Extract the [x, y] coordinate from the center of the cell holding the provided text.  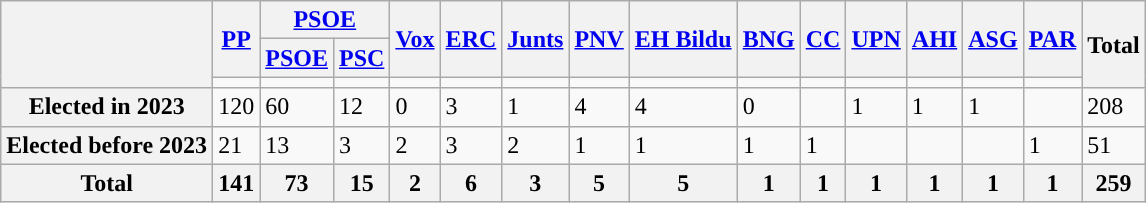
CC [823, 39]
Elected in 2023 [107, 107]
Junts [536, 39]
PSC [361, 58]
Vox [415, 39]
120 [236, 107]
EH Bildu [683, 39]
Elected before 2023 [107, 145]
13 [297, 145]
73 [297, 183]
6 [471, 183]
141 [236, 183]
21 [236, 145]
208 [1114, 107]
PNV [599, 39]
BNG [768, 39]
51 [1114, 145]
PAR [1052, 39]
UPN [876, 39]
PP [236, 39]
ASG [993, 39]
15 [361, 183]
259 [1114, 183]
12 [361, 107]
AHI [934, 39]
ERC [471, 39]
60 [297, 107]
